Detect which cell encompasses the target text, then output its (X, Y) center coordinate. 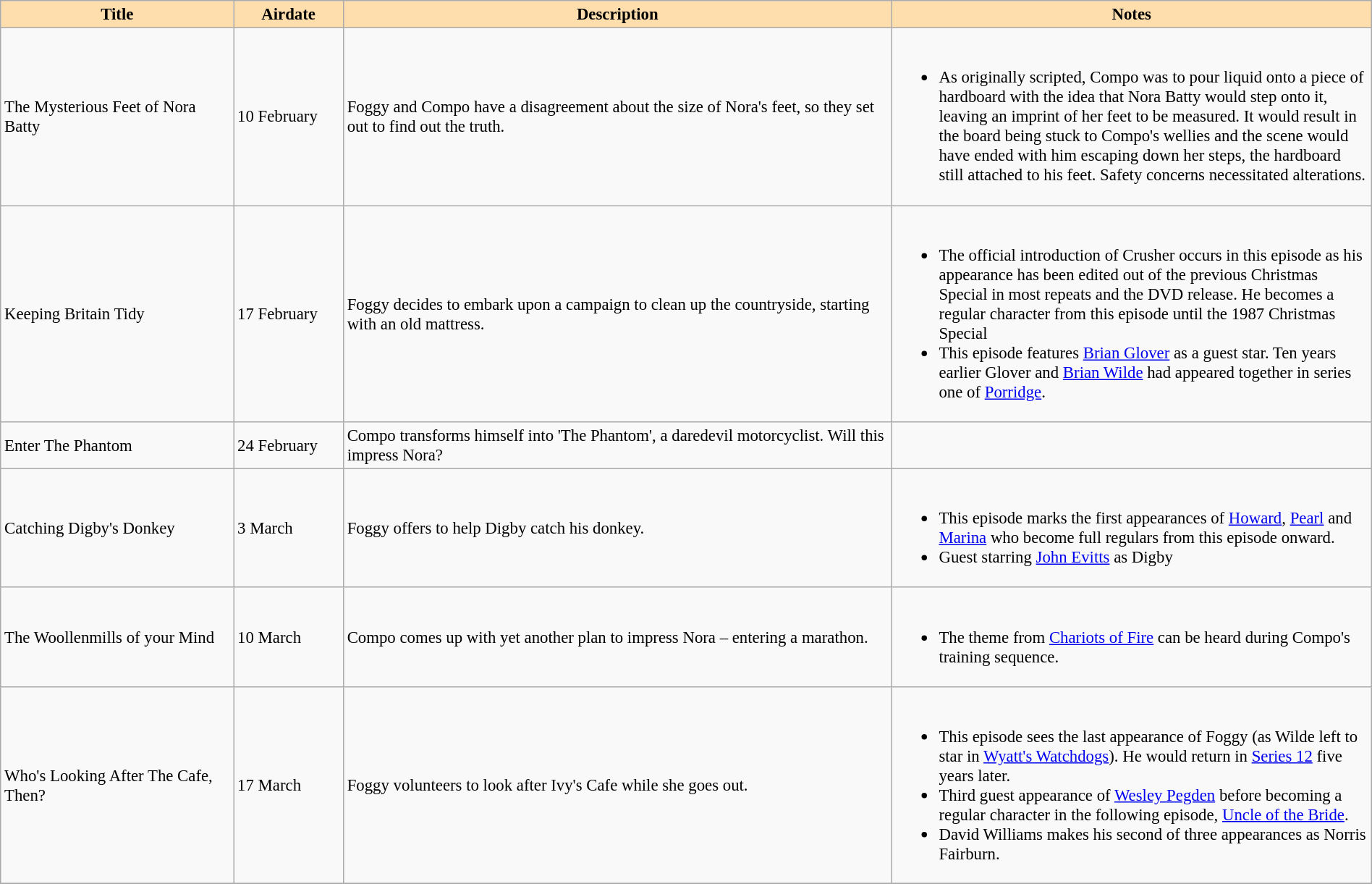
Foggy offers to help Digby catch his donkey. (617, 528)
Compo transforms himself into 'The Phantom', a daredevil motorcyclist. Will this impress Nora? (617, 446)
10 March (289, 637)
Enter The Phantom (117, 446)
Keeping Britain Tidy (117, 314)
Notes (1132, 14)
17 February (289, 314)
The theme from Chariots of Fire can be heard during Compo's training sequence. (1132, 637)
Who's Looking After The Cafe, Then? (117, 786)
The Mysterious Feet of Nora Batty (117, 117)
Description (617, 14)
Foggy decides to embark upon a campaign to clean up the countryside, starting with an old mattress. (617, 314)
Airdate (289, 14)
Foggy volunteers to look after Ivy's Cafe while she goes out. (617, 786)
The Woollenmills of your Mind (117, 637)
24 February (289, 446)
17 March (289, 786)
Foggy and Compo have a disagreement about the size of Nora's feet, so they set out to find out the truth. (617, 117)
10 February (289, 117)
Title (117, 14)
Compo comes up with yet another plan to impress Nora – entering a marathon. (617, 637)
Catching Digby's Donkey (117, 528)
3 March (289, 528)
